Scan for the cell matching the given text and deliver its (x, y) coordinate at center. 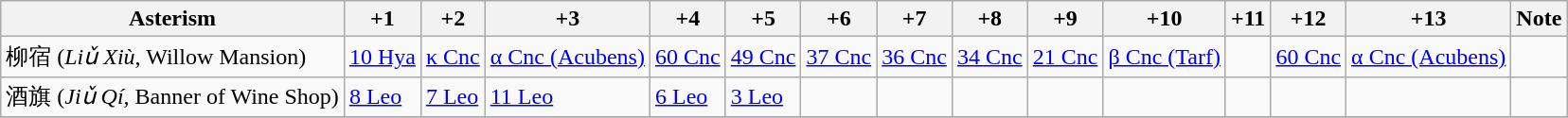
Asterism (172, 19)
+3 (567, 19)
3 Leo (763, 96)
7 Leo (453, 96)
β Cnc (Tarf) (1165, 57)
+1 (383, 19)
酒旗 (Jiǔ Qí, Banner of Wine Shop) (172, 96)
+6 (839, 19)
+10 (1165, 19)
8 Leo (383, 96)
+9 (1065, 19)
10 Hya (383, 57)
Note (1540, 19)
36 Cnc (915, 57)
21 Cnc (1065, 57)
+4 (687, 19)
+13 (1429, 19)
κ Cnc (453, 57)
+12 (1309, 19)
49 Cnc (763, 57)
+7 (915, 19)
37 Cnc (839, 57)
+11 (1248, 19)
34 Cnc (989, 57)
+8 (989, 19)
11 Leo (567, 96)
+5 (763, 19)
+2 (453, 19)
柳宿 (Liǔ Xiù, Willow Mansion) (172, 57)
6 Leo (687, 96)
